Extract the [X, Y] coordinate from the center of the cell holding the provided text.  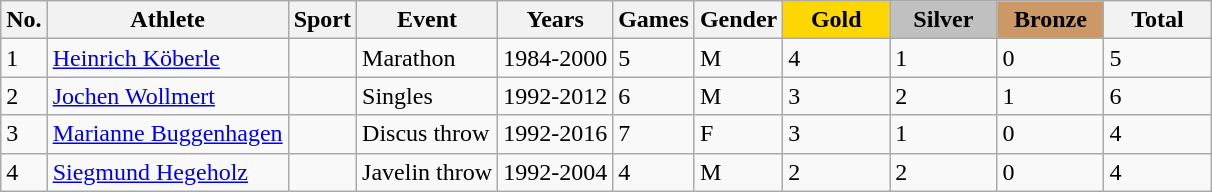
Marianne Buggenhagen [168, 134]
Event [428, 20]
Sport [322, 20]
7 [654, 134]
Years [556, 20]
Heinrich Köberle [168, 58]
No. [24, 20]
1992-2004 [556, 172]
Bronze [1050, 20]
Discus throw [428, 134]
Games [654, 20]
Athlete [168, 20]
Total [1158, 20]
Jochen Wollmert [168, 96]
Singles [428, 96]
1984-2000 [556, 58]
Gold [836, 20]
Gender [738, 20]
Marathon [428, 58]
Siegmund Hegeholz [168, 172]
F [738, 134]
1992-2016 [556, 134]
1992-2012 [556, 96]
Javelin throw [428, 172]
Silver [944, 20]
